Extract the [x, y] coordinate from the center of the cell holding the provided text.  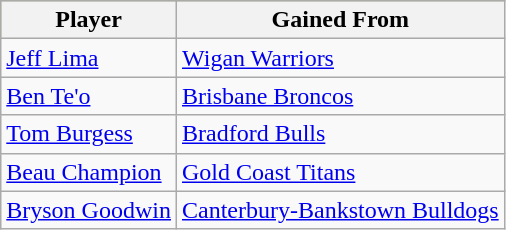
Jeff Lima [89, 58]
Beau Champion [89, 172]
Bradford Bulls [340, 134]
Gold Coast Titans [340, 172]
Player [89, 20]
Bryson Goodwin [89, 210]
Canterbury-Bankstown Bulldogs [340, 210]
Wigan Warriors [340, 58]
Gained From [340, 20]
Ben Te'o [89, 96]
Brisbane Broncos [340, 96]
Tom Burgess [89, 134]
